Output the [X, Y] coordinate of the center of the cell containing the given text.  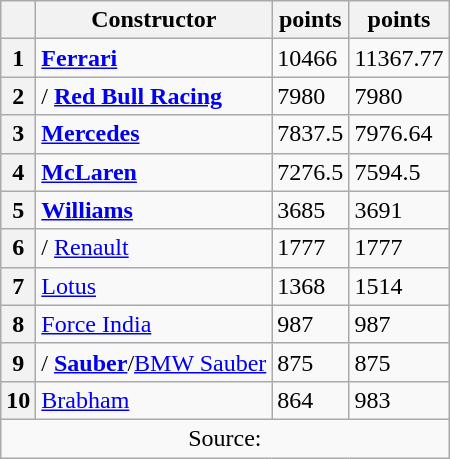
5 [18, 210]
McLaren [154, 172]
Williams [154, 210]
1 [18, 58]
7276.5 [310, 172]
/ Red Bull Racing [154, 96]
3 [18, 134]
4 [18, 172]
10466 [310, 58]
1368 [310, 286]
Force India [154, 324]
Source: [225, 438]
7837.5 [310, 134]
7594.5 [399, 172]
9 [18, 362]
3691 [399, 210]
2 [18, 96]
11367.77 [399, 58]
8 [18, 324]
Brabham [154, 400]
Constructor [154, 20]
864 [310, 400]
1514 [399, 286]
3685 [310, 210]
10 [18, 400]
Mercedes [154, 134]
7976.64 [399, 134]
/ Sauber/BMW Sauber [154, 362]
Ferrari [154, 58]
983 [399, 400]
6 [18, 248]
/ Renault [154, 248]
7 [18, 286]
Lotus [154, 286]
